Determine the (x, y) coordinate at the center of the cell enclosing the given text.  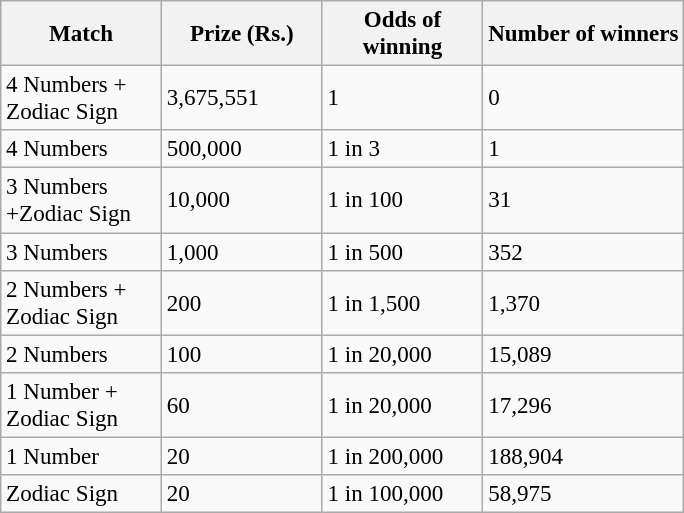
3 Numbers +Zodiac Sign (82, 200)
Number of winners (584, 34)
1,370 (584, 304)
31 (584, 200)
1 in 3 (402, 149)
2 Numbers (82, 354)
Zodiac Sign (82, 494)
1,000 (242, 252)
1 in 100,000 (402, 494)
1 Number (82, 457)
60 (242, 406)
188,904 (584, 457)
1 in 200,000 (402, 457)
15,089 (584, 354)
10,000 (242, 200)
3 Numbers (82, 252)
17,296 (584, 406)
4 Numbers (82, 149)
58,975 (584, 494)
200 (242, 304)
3,675,551 (242, 98)
Match (82, 34)
1 in 100 (402, 200)
1 Number + Zodiac Sign (82, 406)
4 Numbers + Zodiac Sign (82, 98)
2 Numbers + Zodiac Sign (82, 304)
Odds of winning (402, 34)
500,000 (242, 149)
100 (242, 354)
1 in 500 (402, 252)
1 in 1,500 (402, 304)
Prize (Rs.) (242, 34)
0 (584, 98)
352 (584, 252)
